From the cell containing the given text, extract its center point as [X, Y] coordinate. 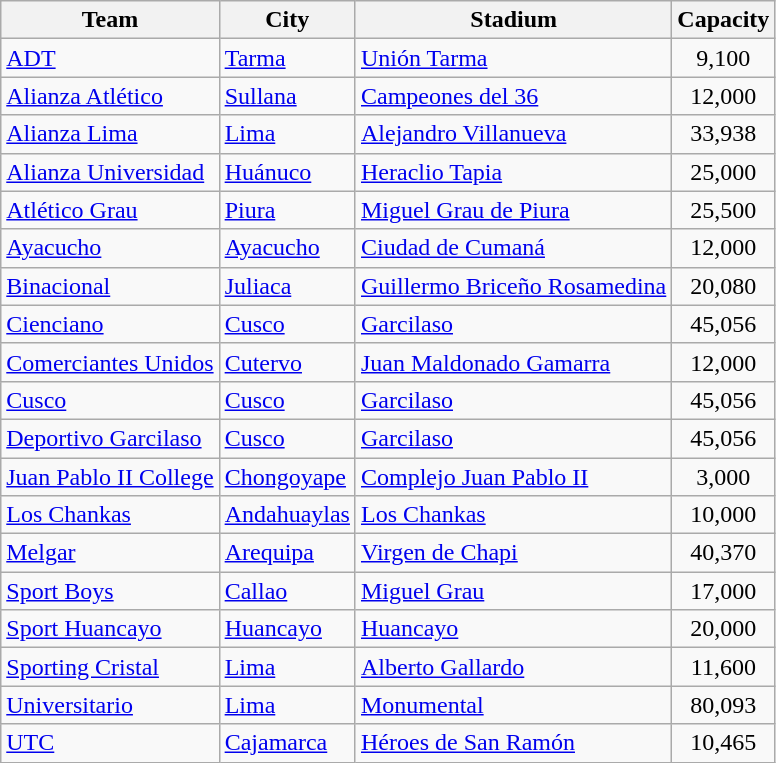
ADT [110, 58]
Alianza Atlético [110, 96]
Alejandro Villanueva [513, 134]
Juan Pablo II College [110, 477]
Complejo Juan Pablo II [513, 477]
Heraclio Tapia [513, 172]
Sullana [287, 96]
City [287, 20]
Juan Maldonado Gamarra [513, 362]
Tarma [287, 58]
Piura [287, 210]
20,080 [724, 286]
Cienciano [110, 324]
Binacional [110, 286]
10,465 [724, 743]
Guillermo Briceño Rosamedina [513, 286]
Alianza Universidad [110, 172]
UTC [110, 743]
Héroes de San Ramón [513, 743]
Capacity [724, 20]
Chongoyape [287, 477]
25,000 [724, 172]
Arequipa [287, 553]
Universitario [110, 705]
Virgen de Chapi [513, 553]
Team [110, 20]
11,600 [724, 667]
9,100 [724, 58]
Stadium [513, 20]
20,000 [724, 629]
17,000 [724, 591]
40,370 [724, 553]
Sporting Cristal [110, 667]
80,093 [724, 705]
Cajamarca [287, 743]
Andahuaylas [287, 515]
Huánuco [287, 172]
Callao [287, 591]
Alberto Gallardo [513, 667]
3,000 [724, 477]
Melgar [110, 553]
Juliaca [287, 286]
Unión Tarma [513, 58]
Monumental [513, 705]
10,000 [724, 515]
Comerciantes Unidos [110, 362]
Cutervo [287, 362]
Atlético Grau [110, 210]
Deportivo Garcilaso [110, 438]
Campeones del 36 [513, 96]
Alianza Lima [110, 134]
33,938 [724, 134]
Miguel Grau de Piura [513, 210]
Ciudad de Cumaná [513, 248]
Sport Boys [110, 591]
Miguel Grau [513, 591]
Sport Huancayo [110, 629]
25,500 [724, 210]
